For the text-containing cell, return its midpoint in (X, Y) coordinate format. 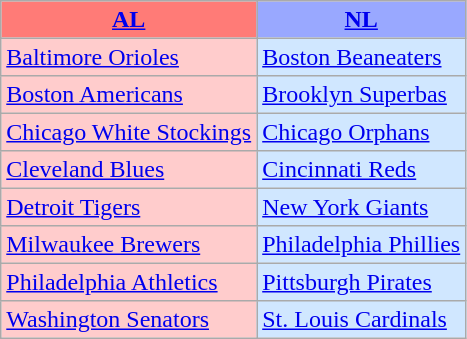
Milwaukee Brewers (129, 244)
Baltimore Orioles (129, 56)
St. Louis Cardinals (362, 318)
Pittsburgh Pirates (362, 282)
Brooklyn Superbas (362, 94)
Philadelphia Phillies (362, 244)
Boston Beaneaters (362, 56)
NL (362, 20)
Cincinnati Reds (362, 170)
Chicago White Stockings (129, 132)
Cleveland Blues (129, 170)
Washington Senators (129, 318)
Detroit Tigers (129, 206)
New York Giants (362, 206)
Boston Americans (129, 94)
AL (129, 20)
Philadelphia Athletics (129, 282)
Chicago Orphans (362, 132)
